Search for the cell housing the specified text and yield its (X, Y) center coordinate. 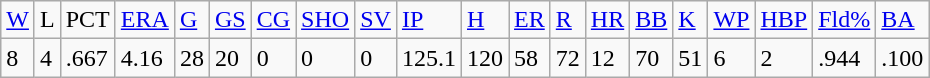
12 (607, 58)
Fld% (844, 20)
ER (530, 20)
IP (428, 20)
20 (230, 58)
BB (652, 20)
.100 (902, 58)
72 (568, 58)
6 (732, 58)
4.16 (144, 58)
HBP (784, 20)
SV (376, 20)
8 (18, 58)
W (18, 20)
PCT (88, 20)
G (192, 20)
ERA (144, 20)
BA (902, 20)
WP (732, 20)
70 (652, 58)
K (690, 20)
58 (530, 58)
2 (784, 58)
4 (47, 58)
51 (690, 58)
L (47, 20)
R (568, 20)
HR (607, 20)
GS (230, 20)
SHO (326, 20)
.667 (88, 58)
CG (273, 20)
28 (192, 58)
.944 (844, 58)
H (484, 20)
125.1 (428, 58)
120 (484, 58)
